Determine the [X, Y] coordinate at the center of the cell enclosing the given text.  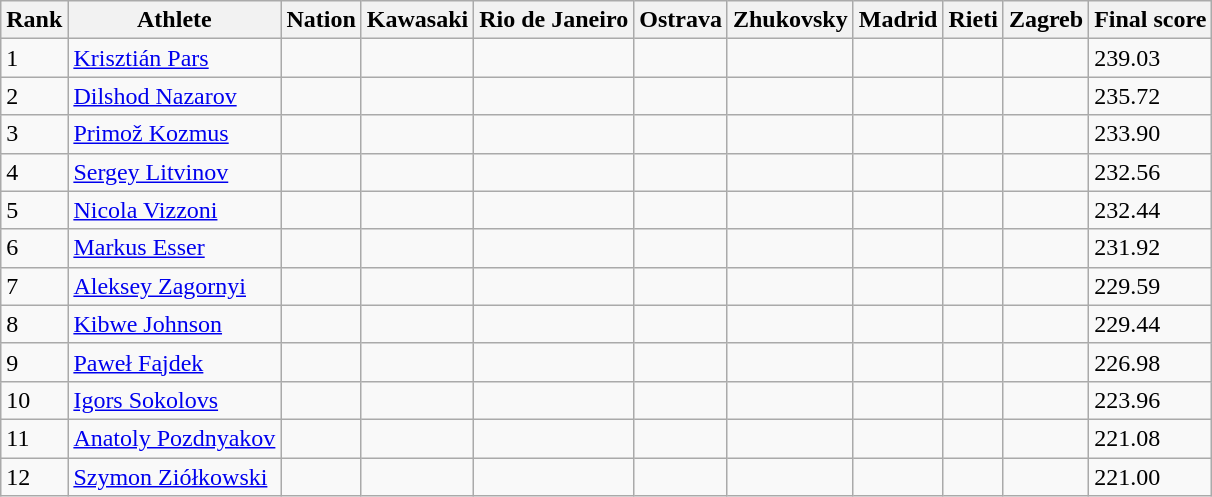
10 [34, 400]
226.98 [1150, 362]
Nation [321, 20]
7 [34, 286]
232.44 [1150, 210]
Szymon Ziółkowski [174, 477]
229.44 [1150, 324]
3 [34, 134]
Zagreb [1046, 20]
Kibwe Johnson [174, 324]
Rieti [973, 20]
9 [34, 362]
223.96 [1150, 400]
Sergey Litvinov [174, 172]
231.92 [1150, 248]
235.72 [1150, 96]
233.90 [1150, 134]
Krisztián Pars [174, 58]
Paweł Fajdek [174, 362]
Dilshod Nazarov [174, 96]
Athlete [174, 20]
5 [34, 210]
Madrid [898, 20]
Primož Kozmus [174, 134]
Kawasaki [417, 20]
239.03 [1150, 58]
11 [34, 438]
4 [34, 172]
Aleksey Zagornyi [174, 286]
Igors Sokolovs [174, 400]
229.59 [1150, 286]
Markus Esser [174, 248]
232.56 [1150, 172]
8 [34, 324]
Final score [1150, 20]
Anatoly Pozdnyakov [174, 438]
221.00 [1150, 477]
1 [34, 58]
221.08 [1150, 438]
Zhukovsky [790, 20]
Rio de Janeiro [554, 20]
6 [34, 248]
2 [34, 96]
12 [34, 477]
Ostrava [681, 20]
Nicola Vizzoni [174, 210]
Rank [34, 20]
